Pinpoint the cell where the given text exists, returning its [x, y] midpoint coordinate. 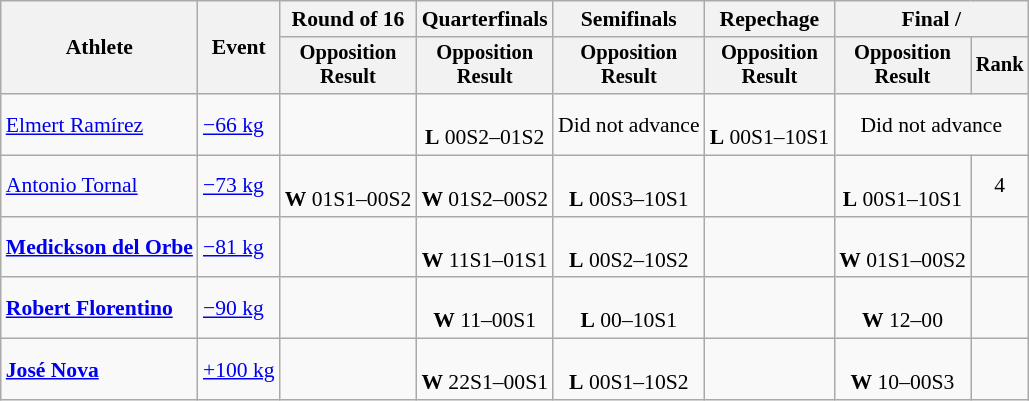
Round of 16 [348, 19]
Elmert Ramírez [100, 124]
Repechage [770, 19]
L 00S2–01S2 [484, 124]
Athlete [100, 48]
W 11S1–01S1 [484, 248]
Rank [1000, 66]
−66 kg [239, 124]
Medickson del Orbe [100, 248]
José Nova [100, 370]
W 11–00S1 [484, 308]
Semifinals [629, 19]
L 00–10S1 [629, 308]
W 22S1–00S1 [484, 370]
−81 kg [239, 248]
L 00S2–10S2 [629, 248]
L 00S1–10S2 [629, 370]
+100 kg [239, 370]
W 12–00 [902, 308]
−73 kg [239, 186]
Event [239, 48]
Quarterfinals [484, 19]
L 00S3–10S1 [629, 186]
Antonio Tornal [100, 186]
4 [1000, 186]
Final / [931, 19]
−90 kg [239, 308]
W 10–00S3 [902, 370]
W 01S2–00S2 [484, 186]
Robert Florentino [100, 308]
